Scan for the cell matching the given text and deliver its [X, Y] coordinate at center. 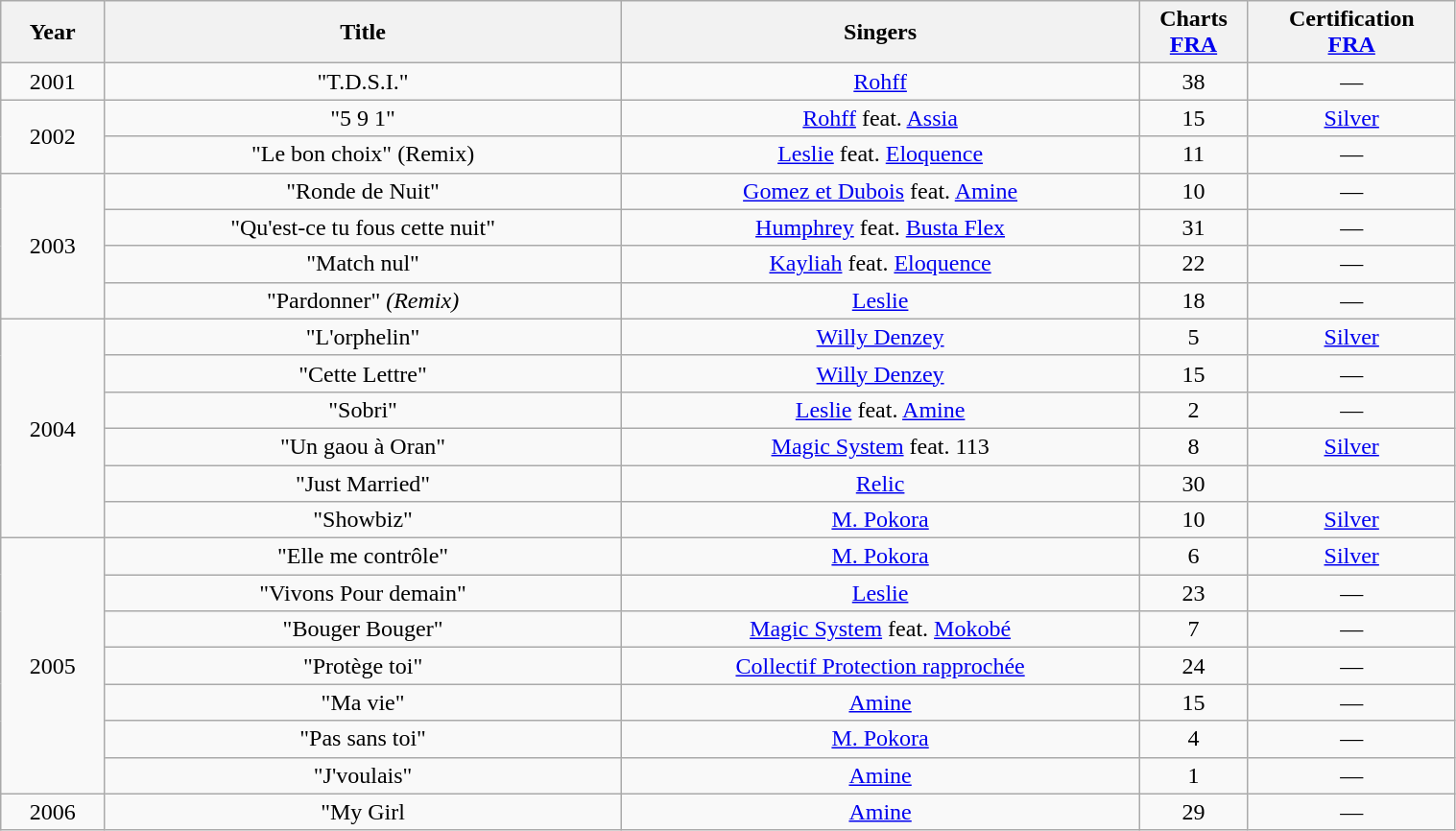
2003 [53, 246]
"Pardonner" (Remix) [363, 300]
"Match nul" [363, 264]
"Just Married" [363, 483]
"J'voulais" [363, 775]
2 [1194, 410]
Humphrey feat. Busta Flex [881, 227]
Collectif Protection rapprochée [881, 666]
38 [1194, 82]
"Ma vie" [363, 702]
Gomez et Dubois feat. Amine [881, 191]
"Ronde de Nuit" [363, 191]
ChartsFRA [1194, 33]
Rohff feat. Assia [881, 118]
Magic System feat. Mokobé [881, 629]
24 [1194, 666]
"Bouger Bouger" [363, 629]
8 [1194, 446]
2002 [53, 136]
2005 [53, 666]
"Vivons Pour demain" [363, 593]
31 [1194, 227]
"Showbiz" [363, 520]
"L'orphelin" [363, 337]
7 [1194, 629]
2006 [53, 812]
"T.D.S.I." [363, 82]
Magic System feat. 113 [881, 446]
1 [1194, 775]
"My Girl [363, 812]
2001 [53, 82]
"Sobri" [363, 410]
"Protège toi" [363, 666]
"Le bon choix" (Remix) [363, 154]
5 [1194, 337]
4 [1194, 739]
"Elle me contrôle" [363, 557]
29 [1194, 812]
18 [1194, 300]
Kayliah feat. Eloquence [881, 264]
11 [1194, 154]
Leslie feat. Amine [881, 410]
23 [1194, 593]
Rohff [881, 82]
Relic [881, 483]
"Cette Lettre" [363, 373]
6 [1194, 557]
Year [53, 33]
CertificationFRA [1351, 33]
"5 9 1" [363, 118]
30 [1194, 483]
2004 [53, 428]
Title [363, 33]
"Pas sans toi" [363, 739]
"Un gaou à Oran" [363, 446]
Singers [881, 33]
22 [1194, 264]
Leslie feat. Eloquence [881, 154]
"Qu'est-ce tu fous cette nuit" [363, 227]
